Provide the [x, y] coordinate of the cell's center where the given text is located.  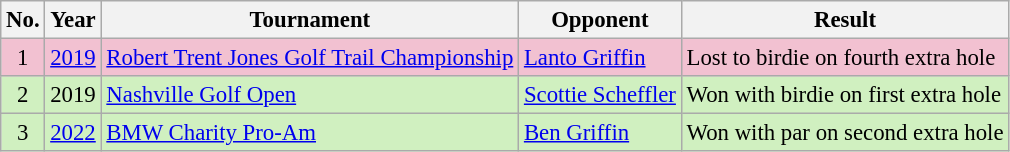
3 [23, 133]
1 [23, 58]
2 [23, 95]
Lanto Griffin [600, 58]
Year [73, 20]
Opponent [600, 20]
2022 [73, 133]
Nashville Golf Open [310, 95]
Scottie Scheffler [600, 95]
Tournament [310, 20]
Result [845, 20]
Ben Griffin [600, 133]
Won with birdie on first extra hole [845, 95]
Lost to birdie on fourth extra hole [845, 58]
No. [23, 20]
Won with par on second extra hole [845, 133]
BMW Charity Pro-Am [310, 133]
Robert Trent Jones Golf Trail Championship [310, 58]
